Pinpoint the cell where the given text exists, returning its [X, Y] midpoint coordinate. 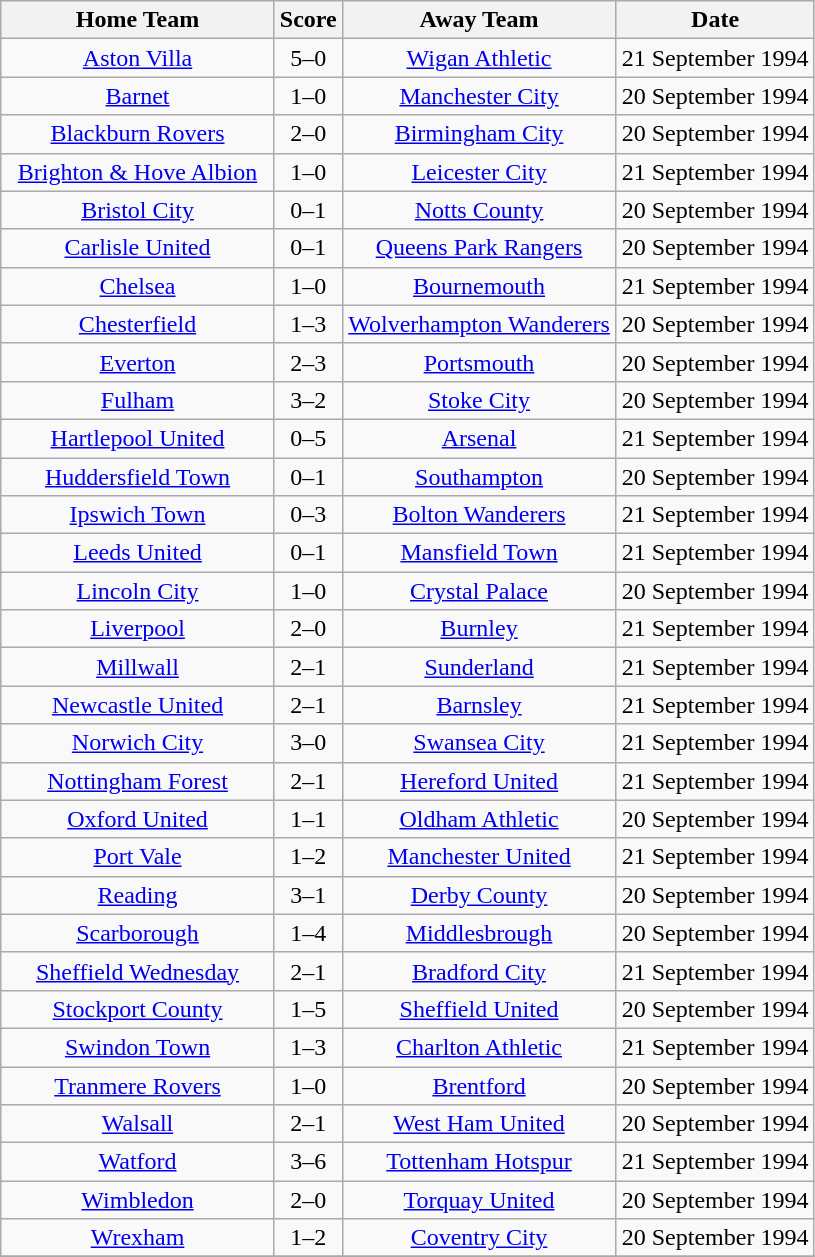
Nottingham Forest [138, 781]
Bradford City [479, 971]
Manchester United [479, 857]
0–3 [308, 515]
Everton [138, 362]
Southampton [479, 477]
Port Vale [138, 857]
Crystal Palace [479, 591]
Aston Villa [138, 58]
5–0 [308, 58]
3–2 [308, 400]
2–3 [308, 362]
Bristol City [138, 210]
Leeds United [138, 553]
Hereford United [479, 781]
Barnet [138, 96]
Charlton Athletic [479, 1047]
Reading [138, 895]
Middlesbrough [479, 933]
Liverpool [138, 629]
Birmingham City [479, 134]
Portsmouth [479, 362]
Stoke City [479, 400]
3–0 [308, 743]
Blackburn Rovers [138, 134]
Wrexham [138, 1238]
Queens Park Rangers [479, 248]
Sheffield United [479, 1009]
Wigan Athletic [479, 58]
0–5 [308, 438]
Manchester City [479, 96]
Leicester City [479, 172]
Brentford [479, 1085]
Torquay United [479, 1200]
Chesterfield [138, 324]
Bournemouth [479, 286]
Sunderland [479, 667]
Stockport County [138, 1009]
Wolverhampton Wanderers [479, 324]
Huddersfield Town [138, 477]
1–1 [308, 819]
Date [716, 20]
Bolton Wanderers [479, 515]
Ipswich Town [138, 515]
West Ham United [479, 1124]
1–5 [308, 1009]
Watford [138, 1162]
Swindon Town [138, 1047]
3–1 [308, 895]
Carlisle United [138, 248]
Fulham [138, 400]
Tranmere Rovers [138, 1085]
Millwall [138, 667]
Chelsea [138, 286]
Oxford United [138, 819]
Notts County [479, 210]
Tottenham Hotspur [479, 1162]
Norwich City [138, 743]
Away Team [479, 20]
Mansfield Town [479, 553]
Newcastle United [138, 705]
Derby County [479, 895]
Home Team [138, 20]
Burnley [479, 629]
Lincoln City [138, 591]
Wimbledon [138, 1200]
3–6 [308, 1162]
Score [308, 20]
Swansea City [479, 743]
Walsall [138, 1124]
Scarborough [138, 933]
Brighton & Hove Albion [138, 172]
Oldham Athletic [479, 819]
Coventry City [479, 1238]
Arsenal [479, 438]
1–4 [308, 933]
Barnsley [479, 705]
Hartlepool United [138, 438]
Sheffield Wednesday [138, 971]
